Output the (X, Y) coordinate of the center of the cell containing the given text.  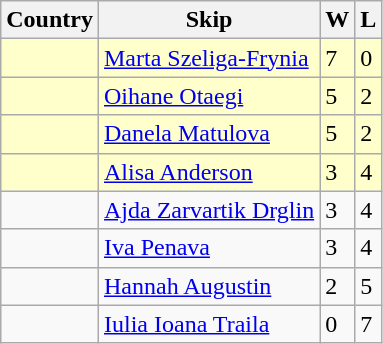
Danela Matulova (208, 134)
Skip (208, 20)
Iva Penava (208, 248)
Hannah Augustin (208, 286)
Oihane Otaegi (208, 96)
L (368, 20)
Marta Szeliga-Frynia (208, 58)
Alisa Anderson (208, 172)
W (338, 20)
Iulia Ioana Traila (208, 324)
Ajda Zarvartik Drglin (208, 210)
Country (50, 20)
